Output the [X, Y] coordinate of the center of the cell containing the given text.  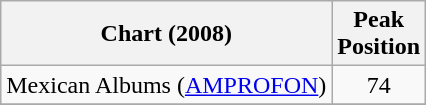
Mexican Albums (AMPROFON) [166, 85]
Chart (2008) [166, 34]
74 [379, 85]
PeakPosition [379, 34]
